Pinpoint the cell where the given text exists, returning its [X, Y] midpoint coordinate. 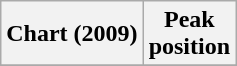
Peakposition [189, 34]
Chart (2009) [72, 34]
